Locate the cell with the specified text and output its (x, y) center coordinate. 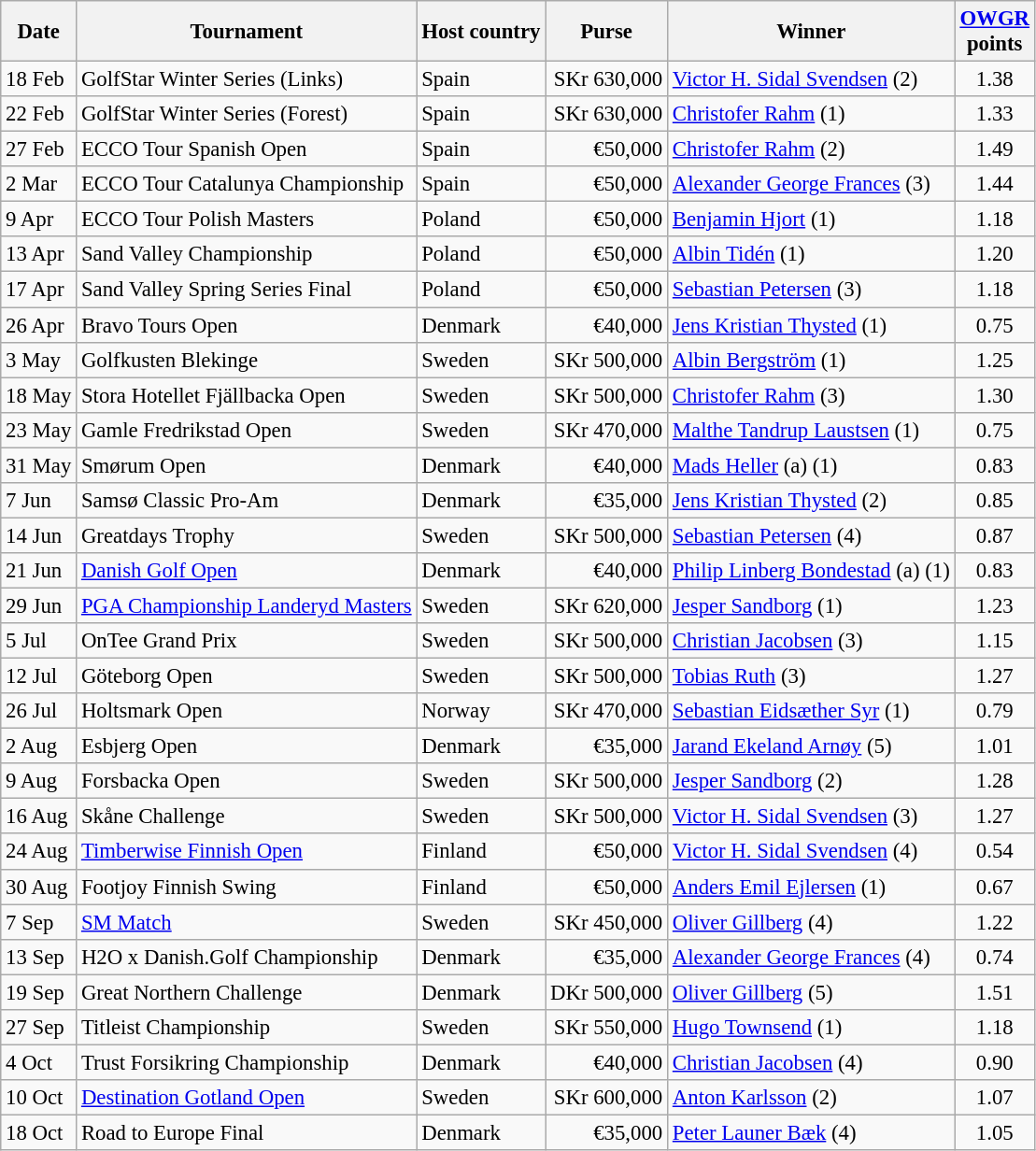
1.51 (994, 992)
GolfStar Winter Series (Links) (247, 79)
22 Feb (39, 114)
Sand Valley Spring Series Final (247, 290)
Skåne Challenge (247, 817)
Victor H. Sidal Svendsen (3) (812, 817)
3 May (39, 360)
SM Match (247, 922)
Jesper Sandborg (1) (812, 605)
Danish Golf Open (247, 571)
Jens Kristian Thysted (2) (812, 501)
Anton Karlsson (2) (812, 1098)
0.67 (994, 887)
23 May (39, 430)
0.87 (994, 535)
27 Feb (39, 149)
30 Aug (39, 887)
Christofer Rahm (1) (812, 114)
0.54 (994, 852)
26 Jul (39, 711)
Oliver Gillberg (4) (812, 922)
Albin Bergström (1) (812, 360)
1.15 (994, 641)
Anders Emil Ejlersen (1) (812, 887)
Benjamin Hjort (1) (812, 220)
Purse (607, 32)
Bravo Tours Open (247, 325)
1.01 (994, 746)
SKr 620,000 (607, 605)
1.33 (994, 114)
ECCO Tour Polish Masters (247, 220)
Footjoy Finnish Swing (247, 887)
Host country (481, 32)
1.44 (994, 184)
Victor H. Sidal Svendsen (2) (812, 79)
24 Aug (39, 852)
17 Apr (39, 290)
27 Sep (39, 1028)
OWGRpoints (994, 32)
Victor H. Sidal Svendsen (4) (812, 852)
ECCO Tour Catalunya Championship (247, 184)
Titleist Championship (247, 1028)
Tobias Ruth (3) (812, 676)
2 Mar (39, 184)
18 May (39, 395)
Esbjerg Open (247, 746)
Samsø Classic Pro-Am (247, 501)
1.49 (994, 149)
0.74 (994, 957)
26 Apr (39, 325)
Göteborg Open (247, 676)
Peter Launer Bæk (4) (812, 1132)
PGA Championship Landeryd Masters (247, 605)
0.90 (994, 1062)
GolfStar Winter Series (Forest) (247, 114)
31 May (39, 465)
Oliver Gillberg (5) (812, 992)
Christian Jacobsen (3) (812, 641)
0.79 (994, 711)
ECCO Tour Spanish Open (247, 149)
Christofer Rahm (3) (812, 395)
1.05 (994, 1132)
Norway (481, 711)
Tournament (247, 32)
1.23 (994, 605)
4 Oct (39, 1062)
Sebastian Eidsæther Syr (1) (812, 711)
Christian Jacobsen (4) (812, 1062)
Timberwise Finnish Open (247, 852)
18 Oct (39, 1132)
9 Aug (39, 781)
Sebastian Petersen (3) (812, 290)
Jesper Sandborg (2) (812, 781)
1.25 (994, 360)
Destination Gotland Open (247, 1098)
29 Jun (39, 605)
Alexander George Frances (4) (812, 957)
SKr 450,000 (607, 922)
10 Oct (39, 1098)
Golfkusten Blekinge (247, 360)
SKr 550,000 (607, 1028)
14 Jun (39, 535)
Road to Europe Final (247, 1132)
Mads Heller (a) (1) (812, 465)
Trust Forsikring Championship (247, 1062)
Albin Tidén (1) (812, 255)
DKr 500,000 (607, 992)
16 Aug (39, 817)
Malthe Tandrup Laustsen (1) (812, 430)
Gamle Fredrikstad Open (247, 430)
7 Sep (39, 922)
SKr 600,000 (607, 1098)
0.85 (994, 501)
13 Sep (39, 957)
Smørum Open (247, 465)
Christofer Rahm (2) (812, 149)
Greatdays Trophy (247, 535)
9 Apr (39, 220)
Alexander George Frances (3) (812, 184)
12 Jul (39, 676)
1.38 (994, 79)
Forsbacka Open (247, 781)
Jarand Ekeland Arnøy (5) (812, 746)
1.22 (994, 922)
Winner (812, 32)
Holtsmark Open (247, 711)
18 Feb (39, 79)
1.20 (994, 255)
1.28 (994, 781)
Sebastian Petersen (4) (812, 535)
5 Jul (39, 641)
Date (39, 32)
Great Northern Challenge (247, 992)
Hugo Townsend (1) (812, 1028)
19 Sep (39, 992)
2 Aug (39, 746)
Jens Kristian Thysted (1) (812, 325)
Philip Linberg Bondestad (a) (1) (812, 571)
OnTee Grand Prix (247, 641)
Stora Hotellet Fjällbacka Open (247, 395)
1.30 (994, 395)
H2O x Danish.Golf Championship (247, 957)
13 Apr (39, 255)
1.07 (994, 1098)
21 Jun (39, 571)
7 Jun (39, 501)
Sand Valley Championship (247, 255)
